Capture the cell that displays the provided text and extract its [x, y] central coordinate. 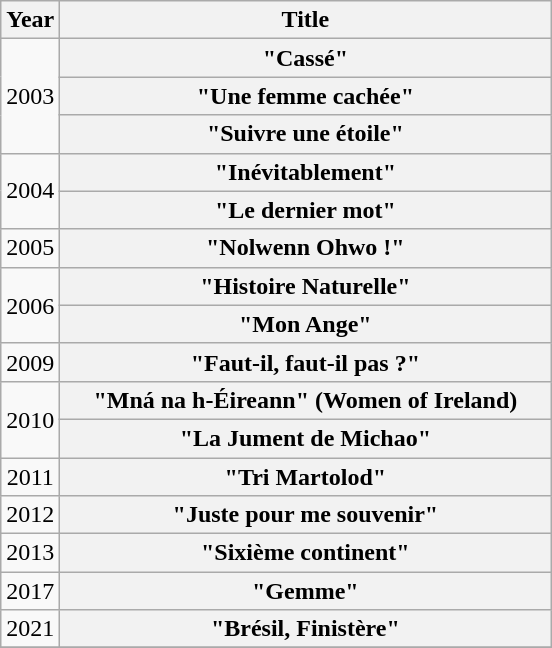
"Juste pour me souvenir" [306, 515]
"Gemme" [306, 591]
2009 [30, 362]
"Mon Ange" [306, 324]
2005 [30, 248]
"Faut-il, faut-il pas ?" [306, 362]
"Le dernier mot" [306, 210]
Title [306, 20]
"Histoire Naturelle" [306, 286]
2021 [30, 629]
2017 [30, 591]
Year [30, 20]
2011 [30, 477]
"Nolwenn Ohwo !" [306, 248]
2013 [30, 553]
2012 [30, 515]
"Brésil, Finistère" [306, 629]
"Inévitablement" [306, 172]
2006 [30, 305]
"Suivre une étoile" [306, 134]
2003 [30, 96]
"Tri Martolod" [306, 477]
2010 [30, 419]
"Une femme cachée" [306, 96]
"La Jument de Michao" [306, 438]
2004 [30, 191]
"Cassé" [306, 58]
"Sixième continent" [306, 553]
"Mná na h-Éireann" (Women of Ireland) [306, 400]
